Pinpoint the cell where the given text exists, returning its (X, Y) midpoint coordinate. 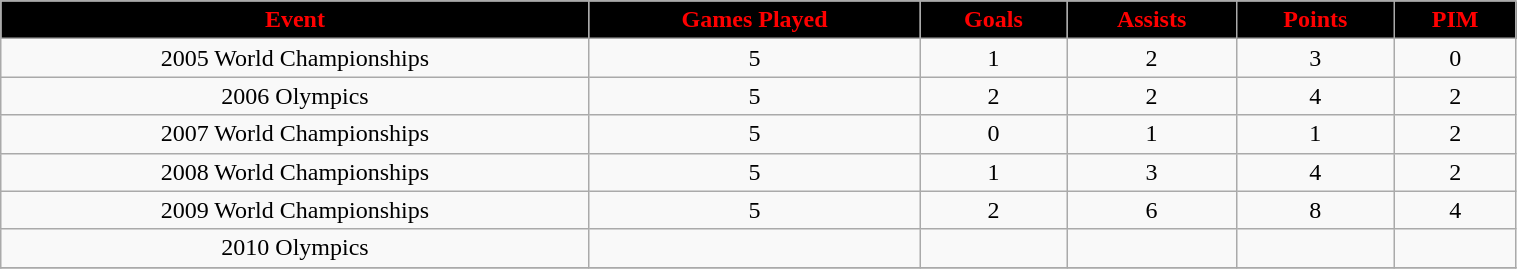
2009 World Championships (295, 210)
2008 World Championships (295, 172)
8 (1315, 210)
Assists (1152, 20)
Goals (994, 20)
6 (1152, 210)
Points (1315, 20)
PIM (1455, 20)
Games Played (754, 20)
2010 Olympics (295, 248)
Event (295, 20)
2005 World Championships (295, 58)
2006 Olympics (295, 96)
2007 World Championships (295, 134)
